Capture the cell that displays the provided text and extract its [X, Y] central coordinate. 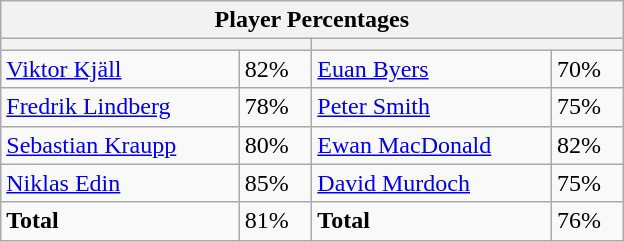
Fredrik Lindberg [120, 107]
Peter Smith [432, 107]
Viktor Kjäll [120, 69]
78% [276, 107]
Euan Byers [432, 69]
76% [588, 221]
Player Percentages [312, 20]
81% [276, 221]
Sebastian Kraupp [120, 145]
70% [588, 69]
85% [276, 183]
David Murdoch [432, 183]
Ewan MacDonald [432, 145]
Niklas Edin [120, 183]
80% [276, 145]
